Pinpoint the cell where the given text exists, returning its (x, y) midpoint coordinate. 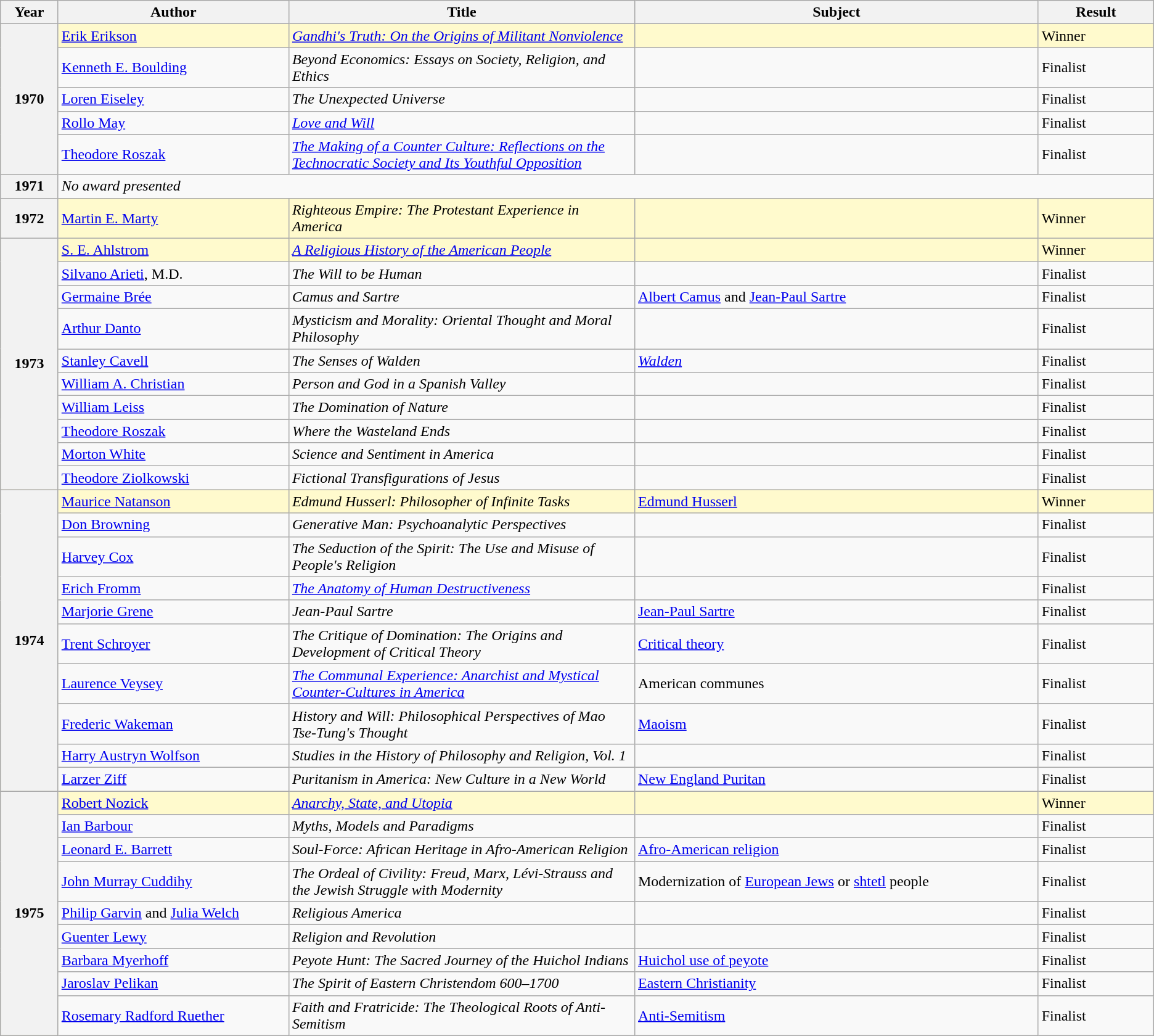
Jaroslav Pelikan (173, 984)
Arthur Danto (173, 328)
Myths, Models and Paradigms (461, 826)
No award presented (605, 186)
Soul-Force: African Heritage in Afro-American Religion (461, 850)
Camus and Sartre (461, 297)
Subject (836, 12)
Peyote Hunt: The Sacred Journey of the Huichol Indians (461, 960)
Don Browning (173, 525)
William Leiss (173, 408)
Barbara Myerhoff (173, 960)
Result (1096, 12)
Harvey Cox (173, 556)
Martin E. Marty (173, 218)
Stanley Cavell (173, 361)
Studies in the History of Philosophy and Religion, Vol. 1 (461, 755)
Robert Nozick (173, 802)
Fictional Transfigurations of Jesus (461, 478)
American communes (836, 683)
Anarchy, State, and Utopia (461, 802)
1972 (30, 218)
Author (173, 12)
Rollo May (173, 123)
Theodore Ziolkowski (173, 478)
William A. Christian (173, 384)
Edmund Husserl: Philosopher of Infinite Tasks (461, 501)
The Critique of Domination: The Origins and Development of Critical Theory (461, 644)
Frederic Wakeman (173, 724)
John Murray Cuddihy (173, 882)
Critical theory (836, 644)
Larzer Ziff (173, 779)
1975 (30, 913)
The Communal Experience: Anarchist and Mystical Counter-Cultures in America (461, 683)
Religion and Revolution (461, 937)
Edmund Husserl (836, 501)
Trent Schroyer (173, 644)
1970 (30, 99)
Laurence Veysey (173, 683)
Afro-American religion (836, 850)
Silvano Arieti, M.D. (173, 273)
Faith and Fratricide: The Theological Roots of Anti-Semitism (461, 1015)
The Domination of Nature (461, 408)
The Seduction of the Spirit: The Use and Misuse of People's Religion (461, 556)
Religious America (461, 913)
The Will to be Human (461, 273)
New England Puritan (836, 779)
S. E. Ahlstrom (173, 250)
Anti-Semitism (836, 1015)
The Anatomy of Human Destructiveness (461, 588)
The Spirit of Eastern Christendom 600–1700 (461, 984)
Righteous Empire: The Protestant Experience in America (461, 218)
Ian Barbour (173, 826)
Generative Man: Psychoanalytic Perspectives (461, 525)
Erik Erikson (173, 36)
Maoism (836, 724)
Puritanism in America: New Culture in a New World (461, 779)
Morton White (173, 454)
Leonard E. Barrett (173, 850)
The Ordeal of Civility: Freud, Marx, Lévi-Strauss and the Jewish Struggle with Modernity (461, 882)
1973 (30, 364)
Love and Will (461, 123)
Germaine Brée (173, 297)
Gandhi's Truth: On the Origins of Militant Nonviolence (461, 36)
The Unexpected Universe (461, 99)
Harry Austryn Wolfson (173, 755)
Huichol use of peyote (836, 960)
History and Will: Philosophical Perspectives of Mao Tse-Tung's Thought (461, 724)
Maurice Natanson (173, 501)
Year (30, 12)
Erich Fromm (173, 588)
Marjorie Grene (173, 612)
1974 (30, 640)
Rosemary Radford Ruether (173, 1015)
1971 (30, 186)
Title (461, 12)
Eastern Christianity (836, 984)
Beyond Economics: Essays on Society, Religion, and Ethics (461, 68)
Philip Garvin and Julia Welch (173, 913)
Kenneth E. Boulding (173, 68)
Albert Camus and Jean-Paul Sartre (836, 297)
Mysticism and Morality: Oriental Thought and Moral Philosophy (461, 328)
Science and Sentiment in America (461, 454)
The Making of a Counter Culture: Reflections on the Technocratic Society and Its Youthful Opposition (461, 154)
Guenter Lewy (173, 937)
Modernization of European Jews or shtetl people (836, 882)
A Religious History of the American People (461, 250)
Person and God in a Spanish Valley (461, 384)
The Senses of Walden (461, 361)
Walden (836, 361)
Loren Eiseley (173, 99)
Where the Wasteland Ends (461, 431)
